For the text-containing cell, return its midpoint in (X, Y) coordinate format. 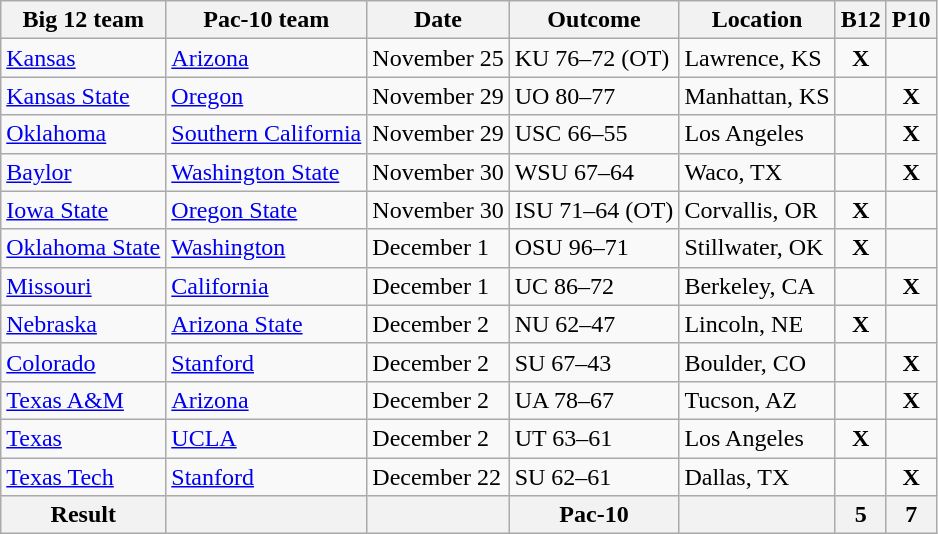
Washington State (266, 172)
Boulder, CO (757, 362)
Location (757, 20)
Oklahoma (84, 134)
7 (911, 515)
KU 76–72 (OT) (594, 58)
SU 67–43 (594, 362)
December 22 (438, 477)
UA 78–67 (594, 400)
Texas Tech (84, 477)
Iowa State (84, 210)
Oregon (266, 96)
Corvallis, OR (757, 210)
USC 66–55 (594, 134)
P10 (911, 20)
Oklahoma State (84, 248)
Southern California (266, 134)
Oregon State (266, 210)
Pac-10 (594, 515)
Lincoln, NE (757, 324)
Texas (84, 438)
UCLA (266, 438)
Date (438, 20)
Washington (266, 248)
OSU 96–71 (594, 248)
UC 86–72 (594, 286)
Tucson, AZ (757, 400)
Pac-10 team (266, 20)
Kansas State (84, 96)
Berkeley, CA (757, 286)
UO 80–77 (594, 96)
Dallas, TX (757, 477)
5 (860, 515)
UT 63–61 (594, 438)
Colorado (84, 362)
WSU 67–64 (594, 172)
Outcome (594, 20)
B12 (860, 20)
Baylor (84, 172)
NU 62–47 (594, 324)
Waco, TX (757, 172)
California (266, 286)
Lawrence, KS (757, 58)
Texas A&M (84, 400)
Missouri (84, 286)
Arizona State (266, 324)
Nebraska (84, 324)
Big 12 team (84, 20)
November 25 (438, 58)
SU 62–61 (594, 477)
ISU 71–64 (OT) (594, 210)
Manhattan, KS (757, 96)
Kansas (84, 58)
Stillwater, OK (757, 248)
Result (84, 515)
